Output the (x, y) coordinate of the center of the cell containing the given text.  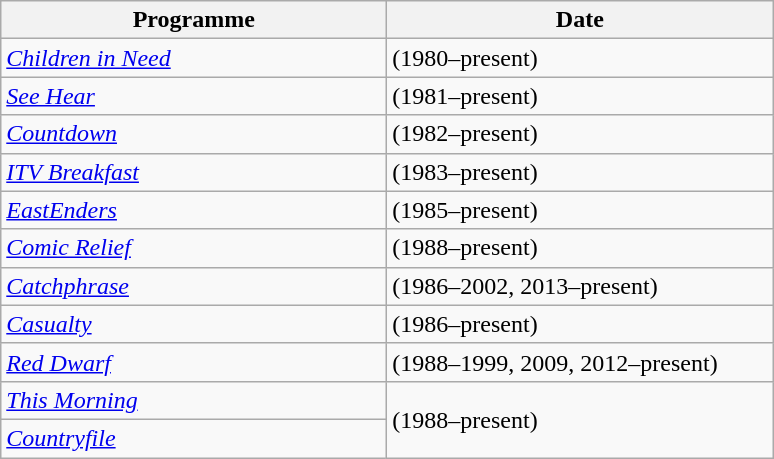
(1980–present) (580, 58)
Comic Relief (194, 248)
ITV Breakfast (194, 172)
EastEnders (194, 210)
(1986–2002, 2013–present) (580, 286)
Red Dwarf (194, 362)
Casualty (194, 324)
(1982–present) (580, 134)
(1981–present) (580, 96)
(1983–present) (580, 172)
(1985–present) (580, 210)
Programme (194, 20)
See Hear (194, 96)
This Morning (194, 400)
Countdown (194, 134)
(1988–1999, 2009, 2012–present) (580, 362)
Date (580, 20)
(1986–present) (580, 324)
Countryfile (194, 438)
Catchphrase (194, 286)
Children in Need (194, 58)
